Return (X, Y) of the center of cell containing provided text 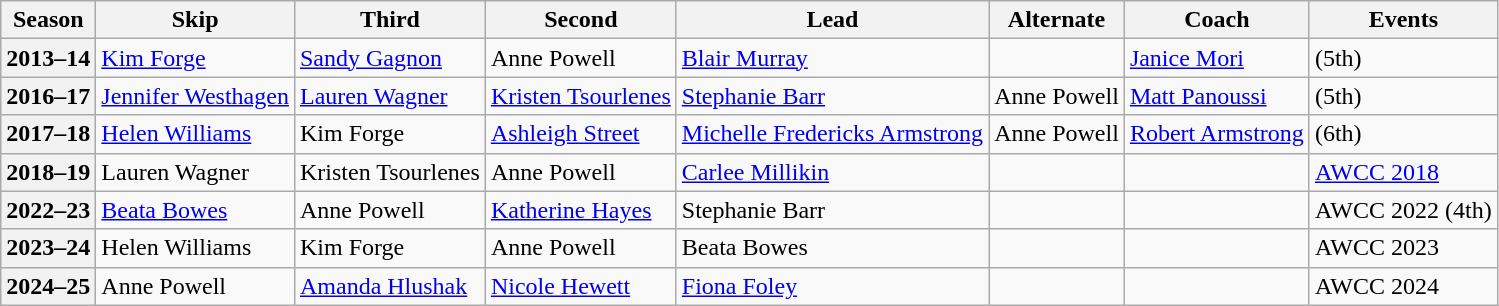
2017–18 (48, 134)
Matt Panoussi (1216, 96)
2022–23 (48, 210)
AWCC 2024 (1403, 286)
AWCC 2022 (4th) (1403, 210)
Nicole Hewett (580, 286)
(6th) (1403, 134)
2018–19 (48, 172)
Carlee Millikin (832, 172)
Robert Armstrong (1216, 134)
Sandy Gagnon (390, 58)
Jennifer Westhagen (196, 96)
Katherine Hayes (580, 210)
Janice Mori (1216, 58)
2024–25 (48, 286)
2013–14 (48, 58)
AWCC 2018 (1403, 172)
Coach (1216, 20)
Alternate (1057, 20)
Skip (196, 20)
Lead (832, 20)
Ashleigh Street (580, 134)
Michelle Fredericks Armstrong (832, 134)
Amanda Hlushak (390, 286)
Season (48, 20)
AWCC 2023 (1403, 248)
2023–24 (48, 248)
Blair Murray (832, 58)
Third (390, 20)
Fiona Foley (832, 286)
Second (580, 20)
Events (1403, 20)
2016–17 (48, 96)
